Scan for the cell matching the given text and deliver its (X, Y) coordinate at center. 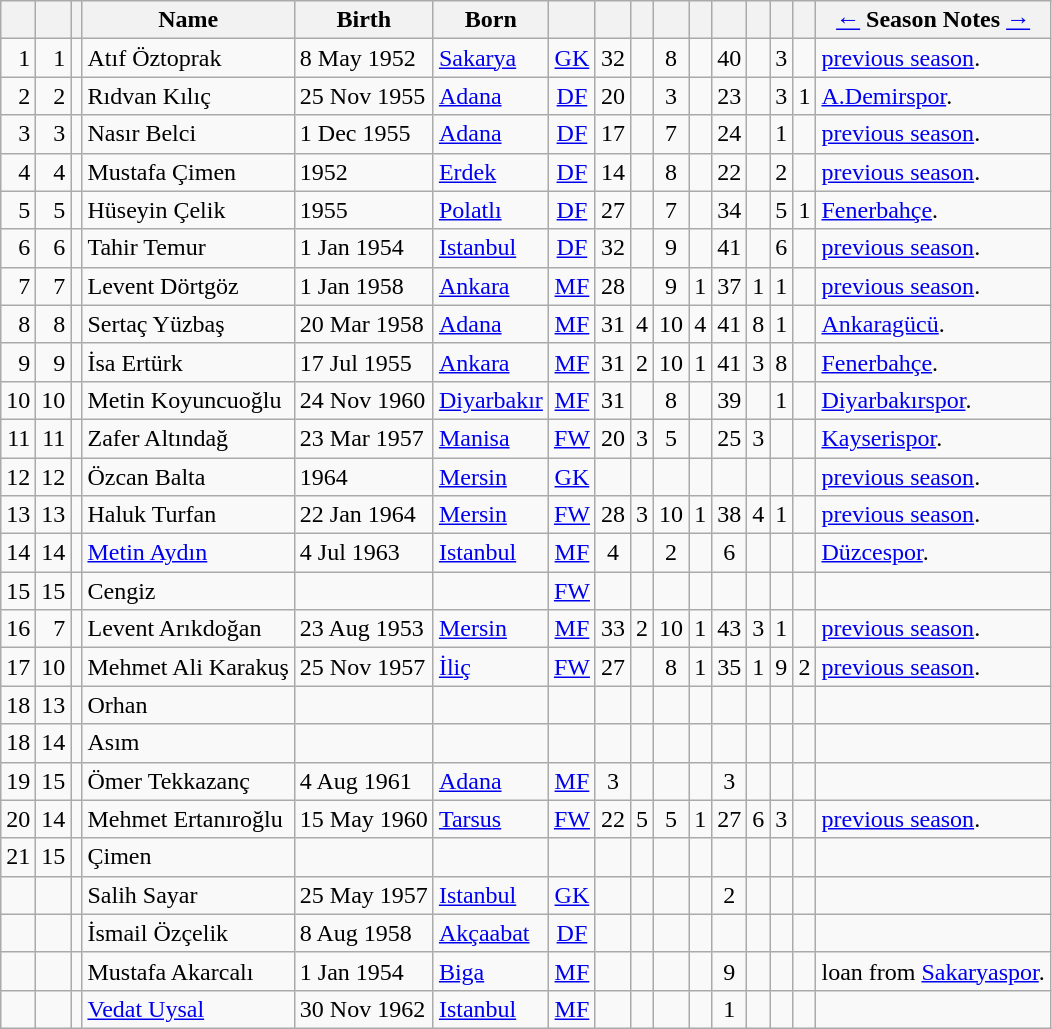
24 (730, 134)
22 Jan 1964 (364, 515)
1 Dec 1955 (364, 134)
16 (18, 629)
Rıdvan Kılıç (188, 96)
Çimen (188, 857)
34 (730, 210)
24 Nov 1960 (364, 400)
Manisa (490, 438)
37 (730, 286)
Erdek (490, 172)
35 (730, 667)
loan from Sakaryaspor. (933, 971)
Mustafa Çimen (188, 172)
Özcan Balta (188, 477)
8 May 1952 (364, 58)
Asım (188, 743)
8 Aug 1958 (364, 933)
1955 (364, 210)
Mehmet Ali Karakuş (188, 667)
Akçaabat (490, 933)
Haluk Turfan (188, 515)
Düzcespor. (933, 553)
Birth (364, 20)
İsa Ertürk (188, 362)
23 Mar 1957 (364, 438)
Mehmet Ertanıroğlu (188, 819)
25 May 1957 (364, 895)
Levent Arıkdoğan (188, 629)
15 May 1960 (364, 819)
40 (730, 58)
Name (188, 20)
4 Aug 1961 (364, 781)
17 Jul 1955 (364, 362)
Metin Aydın (188, 553)
İsmail Özçelik (188, 933)
Diyarbakır (490, 400)
Vedat Uysal (188, 1009)
39 (730, 400)
A.Demirspor. (933, 96)
Biga (490, 971)
Ankaragücü. (933, 324)
İliç (490, 667)
20 Mar 1958 (364, 324)
Zafer Altındağ (188, 438)
30 Nov 1962 (364, 1009)
Orhan (188, 705)
33 (612, 629)
Nasır Belci (188, 134)
25 Nov 1957 (364, 667)
4 Jul 1963 (364, 553)
Mustafa Akarcalı (188, 971)
23 Aug 1953 (364, 629)
Tarsus (490, 819)
43 (730, 629)
1 Jan 1958 (364, 286)
Tahir Temur (188, 248)
Metin Koyuncuoğlu (188, 400)
← Season Notes → (933, 20)
Polatlı (490, 210)
Hüseyin Çelik (188, 210)
Atıf Öztoprak (188, 58)
Born (490, 20)
Diyarbakırspor. (933, 400)
Cengiz (188, 591)
Sakarya (490, 58)
21 (18, 857)
Sertaç Yüzbaş (188, 324)
Ömer Tekkazanç (188, 781)
25 Nov 1955 (364, 96)
25 (730, 438)
Salih Sayar (188, 895)
38 (730, 515)
19 (18, 781)
23 (730, 96)
Kayserispor. (933, 438)
1952 (364, 172)
1964 (364, 477)
Levent Dörtgöz (188, 286)
